For the text-containing cell, return its midpoint in [x, y] coordinate format. 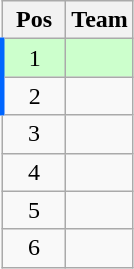
4 [34, 172]
Pos [34, 20]
5 [34, 210]
3 [34, 134]
6 [34, 248]
Team [100, 20]
1 [34, 58]
2 [34, 96]
